Scan for the cell matching the given text and deliver its (x, y) coordinate at center. 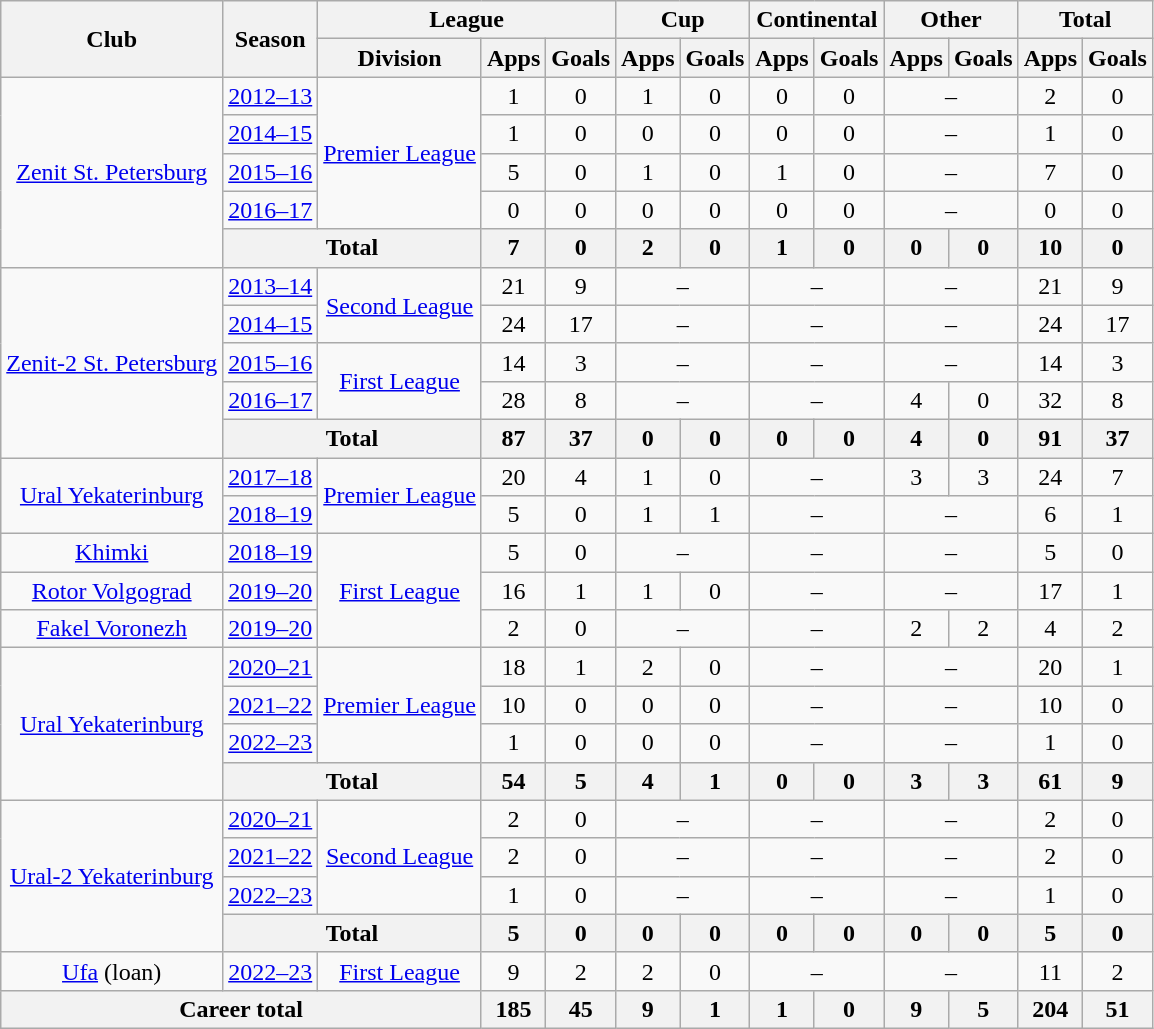
61 (1050, 781)
2012–13 (270, 96)
16 (513, 591)
Division (400, 58)
Zenit St. Petersburg (112, 172)
11 (1050, 971)
51 (1118, 1009)
6 (1050, 515)
32 (1050, 400)
Continental (817, 20)
Khimki (112, 553)
204 (1050, 1009)
Ufa (loan) (112, 971)
League (467, 20)
Ural-2 Yekaterinburg (112, 876)
Career total (242, 1009)
185 (513, 1009)
Club (112, 39)
87 (513, 438)
54 (513, 781)
18 (513, 667)
2013–14 (270, 286)
Rotor Volgograd (112, 591)
Other (951, 20)
Cup (683, 20)
91 (1050, 438)
2017–18 (270, 477)
Zenit-2 St. Petersburg (112, 362)
Season (270, 39)
28 (513, 400)
45 (581, 1009)
Fakel Voronezh (112, 629)
